Determine the (x, y) coordinate at the center of the cell enclosing the given text.  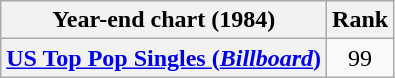
99 (360, 58)
Rank (360, 20)
US Top Pop Singles (Billboard) (164, 58)
Year-end chart (1984) (164, 20)
